Identify which cell holds the provided text, then report its [X, Y] central coordinate. 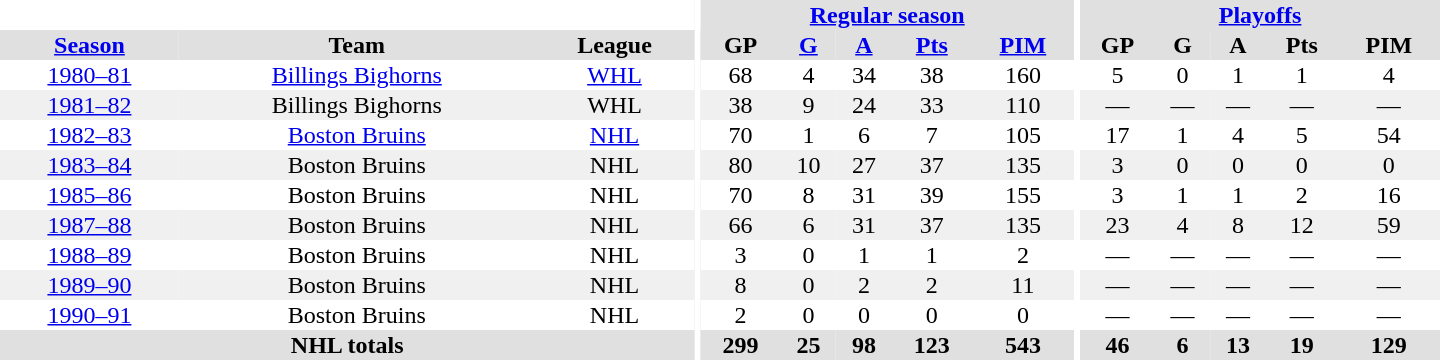
1988–89 [90, 255]
24 [864, 105]
25 [809, 345]
Playoffs [1260, 15]
110 [1023, 105]
80 [740, 165]
13 [1238, 345]
46 [1118, 345]
12 [1302, 225]
98 [864, 345]
1987–88 [90, 225]
7 [932, 135]
34 [864, 75]
10 [809, 165]
1981–82 [90, 105]
1985–86 [90, 195]
33 [932, 105]
1982–83 [90, 135]
League [615, 45]
1989–90 [90, 285]
160 [1023, 75]
1983–84 [90, 165]
155 [1023, 195]
123 [932, 345]
299 [740, 345]
Season [90, 45]
11 [1023, 285]
19 [1302, 345]
Team [357, 45]
27 [864, 165]
9 [809, 105]
59 [1389, 225]
16 [1389, 195]
543 [1023, 345]
1990–91 [90, 315]
Regular season [886, 15]
54 [1389, 135]
1980–81 [90, 75]
129 [1389, 345]
68 [740, 75]
17 [1118, 135]
NHL totals [347, 345]
39 [932, 195]
66 [740, 225]
23 [1118, 225]
105 [1023, 135]
